Detect which cell encompasses the target text, then output its [x, y] center coordinate. 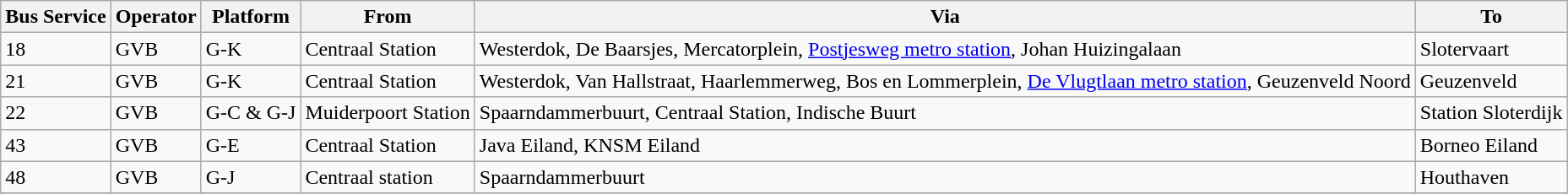
Station Sloterdijk [1491, 113]
21 [56, 81]
Operator [155, 17]
From [388, 17]
Borneo Eiland [1491, 145]
Centraal station [388, 177]
18 [56, 49]
Houthaven [1491, 177]
Geuzenveld [1491, 81]
22 [56, 113]
Muiderpoort Station [388, 113]
To [1491, 17]
G-E [251, 145]
48 [56, 177]
43 [56, 145]
Westerdok, Van Hallstraat, Haarlemmerweg, Bos en Lommerplein, De Vlugtlaan metro station, Geuzenveld Noord [945, 81]
Slotervaart [1491, 49]
Westerdok, De Baarsjes, Mercatorplein, Postjesweg metro station, Johan Huizingalaan [945, 49]
Spaarndammerbuurt [945, 177]
Spaarndammerbuurt, Centraal Station, Indische Buurt [945, 113]
Platform [251, 17]
G-J [251, 177]
Bus Service [56, 17]
Java Eiland, KNSM Eiland [945, 145]
G-C & G-J [251, 113]
Via [945, 17]
